Scan for the cell matching the given text and deliver its [X, Y] coordinate at center. 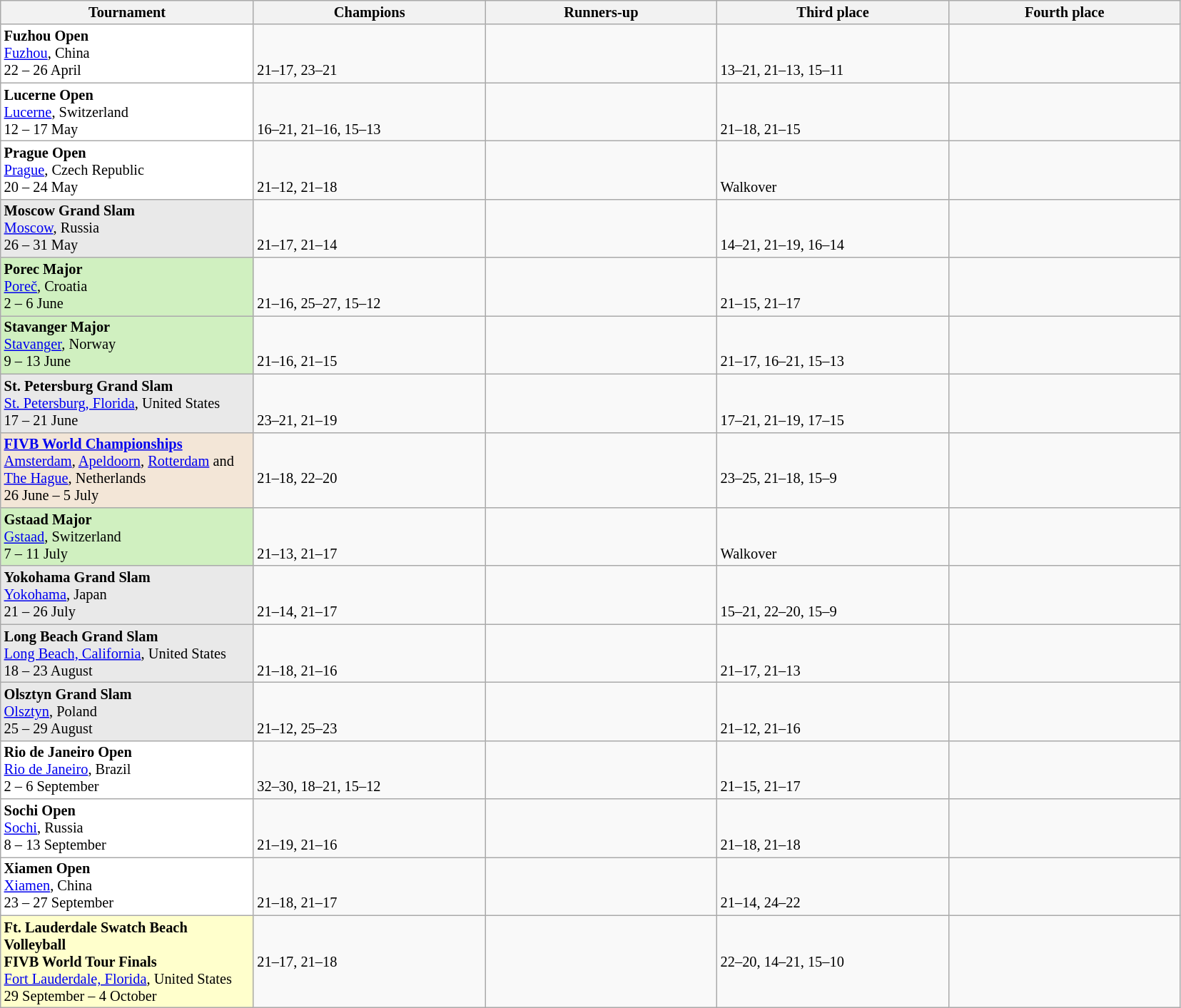
23–25, 21–18, 15–9 [833, 470]
22–20, 14–21, 15–10 [833, 962]
21–12, 21–16 [833, 711]
21–16, 25–27, 15–12 [370, 287]
Ft. Lauderdale Swatch Beach Volleyball FIVB World Tour FinalsFort Lauderdale, Florida, United States29 September – 4 October [127, 962]
Prague OpenPrague, Czech Republic20 – 24 May [127, 170]
Champions [370, 12]
Rio de Janeiro OpenRio de Janeiro, Brazil2 – 6 September [127, 770]
Porec MajorPoreč, Croatia2 – 6 June [127, 287]
17–21, 21–19, 17–15 [833, 403]
Third place [833, 12]
21–16, 21–15 [370, 345]
21–19, 21–16 [370, 828]
Sochi OpenSochi, Russia8 – 13 September [127, 828]
21–17, 21–18 [370, 962]
32–30, 18–21, 15–12 [370, 770]
21–18, 21–16 [370, 653]
21–12, 21–18 [370, 170]
23–21, 21–19 [370, 403]
Fourth place [1065, 12]
21–18, 21–17 [370, 886]
Olsztyn Grand SlamOlsztyn, Poland25 – 29 August [127, 711]
Xiamen OpenXiamen, China23 – 27 September [127, 886]
14–21, 21–19, 16–14 [833, 228]
Long Beach Grand SlamLong Beach, California, United States18 – 23 August [127, 653]
Lucerne OpenLucerne, Switzerland12 – 17 May [127, 112]
21–14, 24–22 [833, 886]
21–18, 22–20 [370, 470]
21–17, 23–21 [370, 54]
Gstaad MajorGstaad, Switzerland7 – 11 July [127, 536]
Runners-up [601, 12]
21–13, 21–17 [370, 536]
21–18, 21–18 [833, 828]
16–21, 21–16, 15–13 [370, 112]
Tournament [127, 12]
21–17, 16–21, 15–13 [833, 345]
Yokohama Grand SlamYokohama, Japan21 – 26 July [127, 595]
21–12, 25–23 [370, 711]
21–18, 21–15 [833, 112]
21–14, 21–17 [370, 595]
15–21, 22–20, 15–9 [833, 595]
13–21, 21–13, 15–11 [833, 54]
FIVB World ChampionshipsAmsterdam, Apeldoorn, Rotterdam and The Hague, Netherlands26 June – 5 July [127, 470]
21–17, 21–13 [833, 653]
Moscow Grand SlamMoscow, Russia26 – 31 May [127, 228]
21–17, 21–14 [370, 228]
Fuzhou OpenFuzhou, China22 – 26 April [127, 54]
Stavanger MajorStavanger, Norway9 – 13 June [127, 345]
St. Petersburg Grand SlamSt. Petersburg, Florida, United States17 – 21 June [127, 403]
